Output the [X, Y] coordinate of the center of the cell containing the given text.  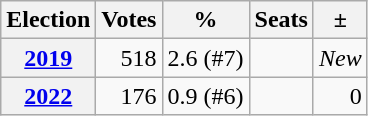
2022 [48, 96]
Votes [129, 20]
2019 [48, 58]
% [206, 20]
2.6 (#7) [206, 58]
176 [129, 96]
Election [48, 20]
518 [129, 58]
Seats [281, 20]
± [340, 20]
0 [340, 96]
0.9 (#6) [206, 96]
New [340, 58]
